Return the [X, Y] coordinate for the center point of the cell that contains the specified text.  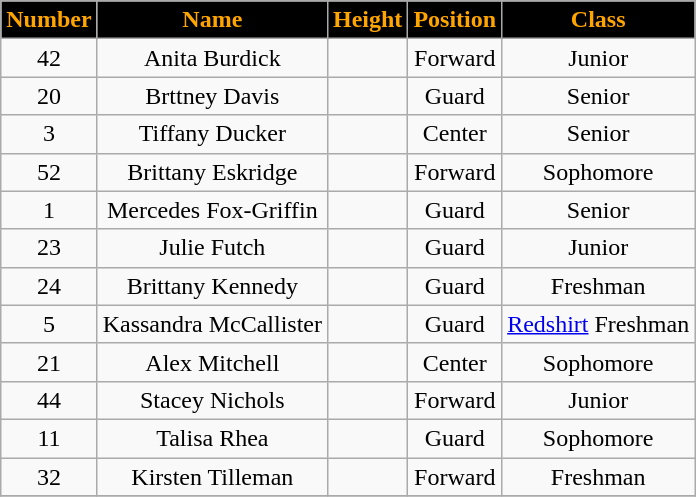
32 [49, 477]
Brittany Kennedy [212, 286]
Stacey Nichols [212, 400]
Position [455, 20]
Anita Burdick [212, 58]
44 [49, 400]
Name [212, 20]
Tiffany Ducker [212, 134]
Brttney Davis [212, 96]
Julie Futch [212, 248]
24 [49, 286]
Kirsten Tilleman [212, 477]
1 [49, 210]
42 [49, 58]
Talisa Rhea [212, 438]
23 [49, 248]
Redshirt Freshman [598, 324]
5 [49, 324]
Height [367, 20]
Kassandra McCallister [212, 324]
52 [49, 172]
21 [49, 362]
11 [49, 438]
Brittany Eskridge [212, 172]
20 [49, 96]
Number [49, 20]
Alex Mitchell [212, 362]
Class [598, 20]
Mercedes Fox-Griffin [212, 210]
3 [49, 134]
